Search for the cell housing the specified text and yield its [x, y] center coordinate. 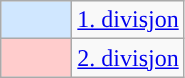
2. divisjon [128, 58]
1. divisjon [128, 20]
